Pinpoint the cell where the given text exists, returning its (x, y) midpoint coordinate. 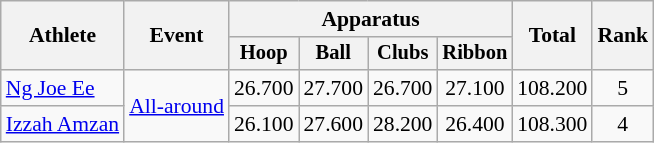
Event (176, 36)
108.300 (552, 124)
27.700 (332, 88)
5 (622, 88)
26.400 (474, 124)
27.100 (474, 88)
4 (622, 124)
Hoop (264, 54)
Ball (332, 54)
27.600 (332, 124)
Ng Joe Ee (62, 88)
28.200 (402, 124)
Clubs (402, 54)
108.200 (552, 88)
26.100 (264, 124)
Apparatus (370, 19)
Total (552, 36)
All-around (176, 106)
Rank (622, 36)
Athlete (62, 36)
Ribbon (474, 54)
Izzah Amzan (62, 124)
